Output the [X, Y] coordinate of the center of the cell containing the given text.  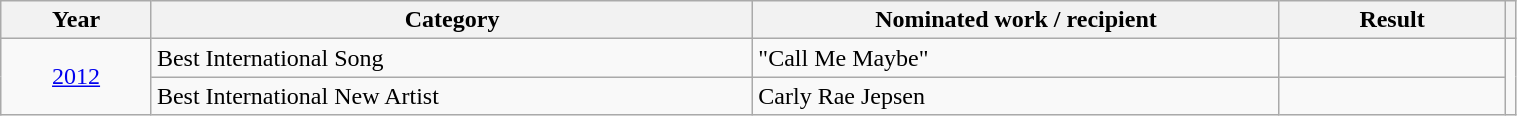
Best International New Artist [452, 96]
Year [76, 20]
"Call Me Maybe" [1016, 58]
Result [1392, 20]
2012 [76, 77]
Carly Rae Jepsen [1016, 96]
Category [452, 20]
Nominated work / recipient [1016, 20]
Best International Song [452, 58]
